Pinpoint the cell where the given text exists, returning its [x, y] midpoint coordinate. 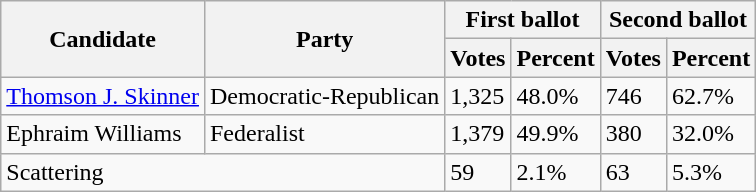
49.9% [556, 134]
380 [633, 134]
Democratic-Republican [324, 96]
5.3% [710, 172]
First ballot [522, 20]
Candidate [103, 39]
62.7% [710, 96]
1,379 [478, 134]
Federalist [324, 134]
Second ballot [678, 20]
59 [478, 172]
63 [633, 172]
Thomson J. Skinner [103, 96]
48.0% [556, 96]
32.0% [710, 134]
746 [633, 96]
Party [324, 39]
Ephraim Williams [103, 134]
2.1% [556, 172]
1,325 [478, 96]
Scattering [223, 172]
